Pinpoint the cell where the given text exists, returning its [X, Y] midpoint coordinate. 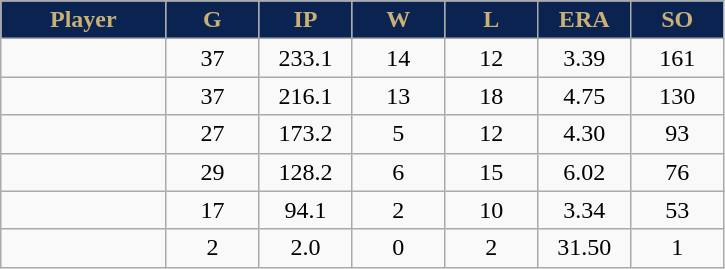
17 [212, 210]
ERA [584, 20]
W [398, 20]
SO [678, 20]
13 [398, 96]
IP [306, 20]
53 [678, 210]
3.39 [584, 58]
0 [398, 248]
3.34 [584, 210]
18 [492, 96]
27 [212, 134]
161 [678, 58]
130 [678, 96]
93 [678, 134]
94.1 [306, 210]
4.30 [584, 134]
6 [398, 172]
216.1 [306, 96]
Player [84, 20]
128.2 [306, 172]
31.50 [584, 248]
29 [212, 172]
15 [492, 172]
76 [678, 172]
233.1 [306, 58]
173.2 [306, 134]
10 [492, 210]
14 [398, 58]
G [212, 20]
2.0 [306, 248]
4.75 [584, 96]
5 [398, 134]
6.02 [584, 172]
L [492, 20]
1 [678, 248]
